Search for the cell housing the specified text and yield its [X, Y] center coordinate. 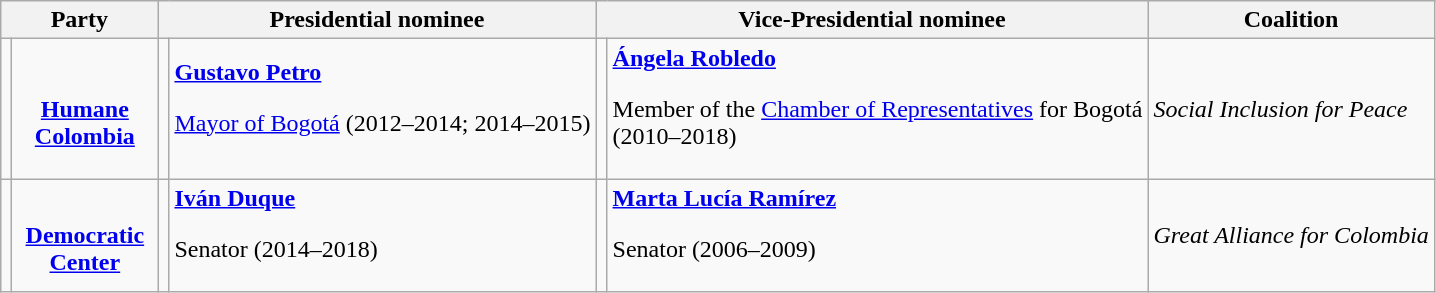
Social Inclusion for Peace [1291, 109]
Coalition [1291, 20]
Gustavo PetroMayor of Bogotá (2012–2014; 2014–2015) [382, 109]
Marta Lucía RamírezSenator (2006–2009) [878, 236]
Party [80, 20]
Humane Colombia [85, 109]
Democratic Center [85, 236]
Presidential nominee [377, 20]
Great Alliance for Colombia [1291, 236]
Iván DuqueSenator (2014–2018) [382, 236]
Ángela RobledoMember of the Chamber of Representatives for Bogotá(2010–2018) [878, 109]
Vice-Presidential nominee [872, 20]
